Extract the (x, y) coordinate from the center of the cell holding the provided text.  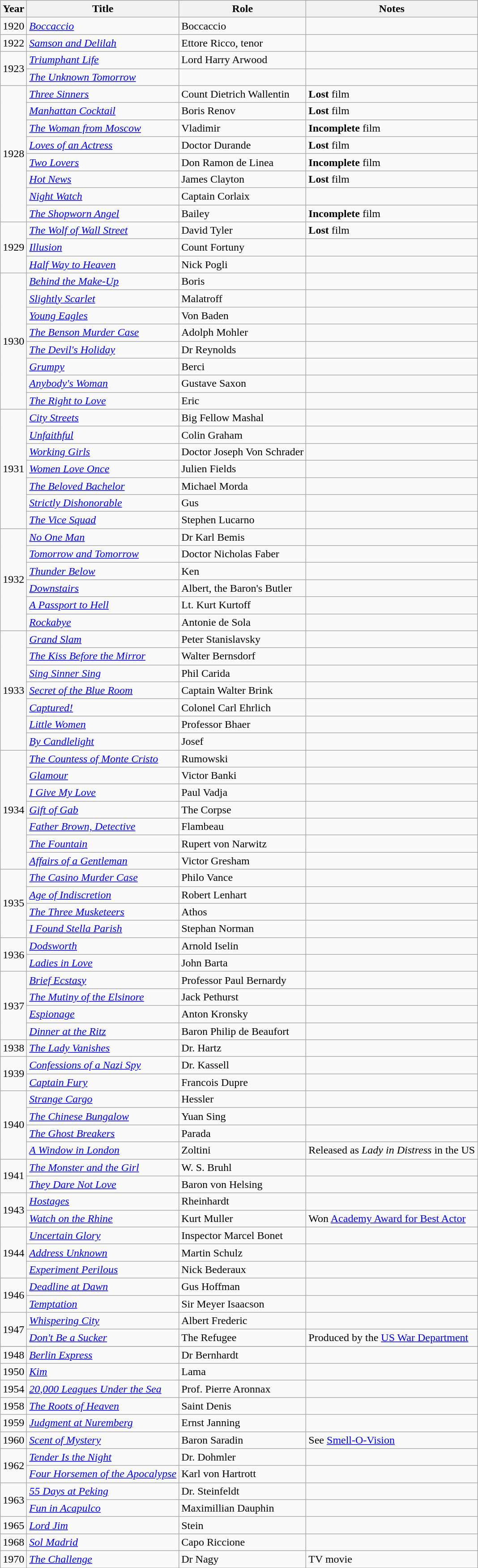
TV movie (392, 1559)
Dodsworth (103, 946)
Big Fellow Mashal (243, 418)
1940 (13, 1125)
1939 (13, 1074)
1968 (13, 1542)
Title (103, 9)
1958 (13, 1406)
The Unknown Tomorrow (103, 77)
Malatroff (243, 299)
Lord Jim (103, 1525)
Inspector Marcel Bonet (243, 1235)
Ladies in Love (103, 963)
1948 (13, 1355)
Paul Vadja (243, 793)
Lama (243, 1372)
Ettore Ricco, tenor (243, 43)
Four Horsemen of the Apocalypse (103, 1474)
The Devil's Holiday (103, 350)
Hessler (243, 1099)
1936 (13, 954)
A Passport to Hell (103, 605)
1950 (13, 1372)
Illusion (103, 248)
Ernst Janning (243, 1423)
James Clayton (243, 179)
Victor Gresham (243, 861)
1928 (13, 154)
Albert, the Baron's Butler (243, 588)
The Shopworn Angel (103, 214)
Dr Karl Bemis (243, 537)
Sol Madrid (103, 1542)
Lt. Kurt Kurtoff (243, 605)
Bailey (243, 214)
The Wolf of Wall Street (103, 231)
20,000 Leagues Under the Sea (103, 1389)
Tender Is the Night (103, 1457)
Prof. Pierre Aronnax (243, 1389)
Notes (392, 9)
Experiment Perilous (103, 1269)
Josef (243, 741)
Doctor Durande (243, 145)
Victor Banki (243, 776)
Eric (243, 401)
Stein (243, 1525)
Albert Frederic (243, 1321)
Fun in Acapulco (103, 1508)
1937 (13, 1005)
Working Girls (103, 452)
Dinner at the Ritz (103, 1031)
Antonie de Sola (243, 622)
Role (243, 9)
Don't Be a Sucker (103, 1338)
Count Dietrich Wallentin (243, 94)
Confessions of a Nazi Spy (103, 1065)
Gus Hoffman (243, 1286)
1943 (13, 1210)
Yuan Sing (243, 1116)
The Fountain (103, 844)
Colin Graham (243, 435)
Watch on the Rhine (103, 1218)
1970 (13, 1559)
1920 (13, 26)
Professor Bhaer (243, 724)
Affairs of a Gentleman (103, 861)
Tomorrow and Tomorrow (103, 554)
Peter Stanislavsky (243, 639)
1935 (13, 903)
1930 (13, 341)
The Right to Love (103, 401)
1933 (13, 690)
Doctor Nicholas Faber (243, 554)
Berlin Express (103, 1355)
Dr. Kassell (243, 1065)
Temptation (103, 1304)
Zoltini (243, 1150)
Robert Lenhart (243, 895)
Captain Corlaix (243, 196)
Gus (243, 503)
Dr. Dohmler (243, 1457)
Stephen Lucarno (243, 520)
Grand Slam (103, 639)
Gustave Saxon (243, 384)
The Kiss Before the Mirror (103, 656)
See Smell-O-Vision (392, 1440)
Women Love Once (103, 469)
1960 (13, 1440)
Two Lovers (103, 162)
Triumphant Life (103, 60)
Don Ramon de Linea (243, 162)
Rockabye (103, 622)
Behind the Make-Up (103, 282)
1946 (13, 1295)
The Benson Murder Case (103, 333)
Year (13, 9)
Ken (243, 571)
The Monster and the Girl (103, 1167)
Gift of Gab (103, 810)
Julien Fields (243, 469)
Rumowski (243, 759)
Vladimir (243, 128)
The Refugee (243, 1338)
Judgment at Nuremberg (103, 1423)
Age of Indiscretion (103, 895)
Arnold Iselin (243, 946)
Saint Denis (243, 1406)
Michael Morda (243, 486)
Adolph Mohler (243, 333)
1938 (13, 1048)
David Tyler (243, 231)
1922 (13, 43)
Scent of Mystery (103, 1440)
Grumpy (103, 367)
Boris Renov (243, 111)
The Ghost Breakers (103, 1133)
Boris (243, 282)
The Three Musketeers (103, 912)
Father Brown, Detective (103, 827)
Hostages (103, 1201)
Dr Nagy (243, 1559)
W. S. Bruhl (243, 1167)
No One Man (103, 537)
Dr Reynolds (243, 350)
1947 (13, 1329)
The Chinese Bungalow (103, 1116)
Young Eagles (103, 316)
1929 (13, 248)
Thunder Below (103, 571)
Walter Bernsdorf (243, 656)
Address Unknown (103, 1252)
Francois Dupre (243, 1082)
The Lady Vanishes (103, 1048)
Nick Bederaux (243, 1269)
1954 (13, 1389)
Rupert von Narwitz (243, 844)
55 Days at Peking (103, 1491)
Deadline at Dawn (103, 1286)
Loves of an Actress (103, 145)
The Vice Squad (103, 520)
Flambeau (243, 827)
City Streets (103, 418)
I Give My Love (103, 793)
The Woman from Moscow (103, 128)
Baron von Helsing (243, 1184)
Won Academy Award for Best Actor (392, 1218)
Berci (243, 367)
Sir Meyer Isaacson (243, 1304)
Baron Saradin (243, 1440)
The Challenge (103, 1559)
Doctor Joseph Von Schrader (243, 452)
Athos (243, 912)
Secret of the Blue Room (103, 690)
The Corpse (243, 810)
Maximillian Dauphin (243, 1508)
The Roots of Heaven (103, 1406)
Karl von Hartrott (243, 1474)
Martin Schulz (243, 1252)
Uncertain Glory (103, 1235)
The Countess of Monte Cristo (103, 759)
Parada (243, 1133)
Strictly Dishonorable (103, 503)
1923 (13, 68)
Espionage (103, 1014)
Philo Vance (243, 878)
Kurt Muller (243, 1218)
Dr. Steinfeldt (243, 1491)
The Mutiny of the Elsinore (103, 997)
Phil Carida (243, 673)
The Beloved Bachelor (103, 486)
Nick Pogli (243, 265)
Strange Cargo (103, 1099)
Half Way to Heaven (103, 265)
Unfaithful (103, 435)
1932 (13, 580)
Baron Philip de Beaufort (243, 1031)
Little Women (103, 724)
I Found Stella Parish (103, 929)
Whispering City (103, 1321)
1934 (13, 810)
Capo Riccione (243, 1542)
Slightly Scarlet (103, 299)
1941 (13, 1176)
Anybody's Woman (103, 384)
The Casino Murder Case (103, 878)
Brief Ecstasy (103, 980)
Produced by the US War Department (392, 1338)
Released as Lady in Distress in the US (392, 1150)
John Barta (243, 963)
1963 (13, 1500)
Captain Walter Brink (243, 690)
Captain Fury (103, 1082)
1962 (13, 1465)
Rheinhardt (243, 1201)
Samson and Delilah (103, 43)
Anton Kronsky (243, 1014)
1965 (13, 1525)
By Candlelight (103, 741)
A Window in London (103, 1150)
1944 (13, 1252)
Night Watch (103, 196)
Stephan Norman (243, 929)
Colonel Carl Ehrlich (243, 707)
Hot News (103, 179)
Glamour (103, 776)
Dr Bernhardt (243, 1355)
Dr. Hartz (243, 1048)
Manhattan Cocktail (103, 111)
Sing Sinner Sing (103, 673)
Count Fortuny (243, 248)
Jack Pethurst (243, 997)
Captured! (103, 707)
Downstairs (103, 588)
Three Sinners (103, 94)
Lord Harry Arwood (243, 60)
They Dare Not Love (103, 1184)
Von Baden (243, 316)
Kim (103, 1372)
1959 (13, 1423)
Professor Paul Bernardy (243, 980)
1931 (13, 469)
